For the text-containing cell, return its midpoint in [X, Y] coordinate format. 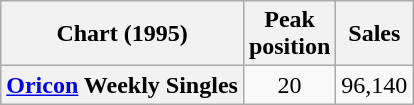
96,140 [374, 85]
20 [289, 85]
Peakposition [289, 34]
Sales [374, 34]
Oricon Weekly Singles [122, 85]
Chart (1995) [122, 34]
